From the cell containing the given text, extract its center point as (X, Y) coordinate. 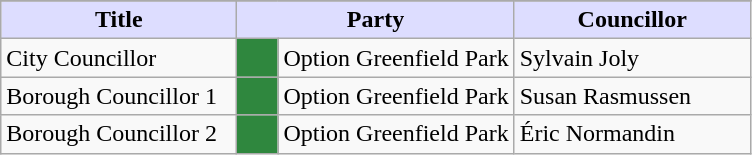
Borough Councillor 2 (119, 134)
Title (119, 20)
Party (376, 20)
Councillor (632, 20)
Éric Normandin (632, 134)
City Councillor (119, 58)
Susan Rasmussen (632, 96)
Sylvain Joly (632, 58)
Borough Councillor 1 (119, 96)
